Find where the given text appears and provide that cell's center as [x, y] coordinate. 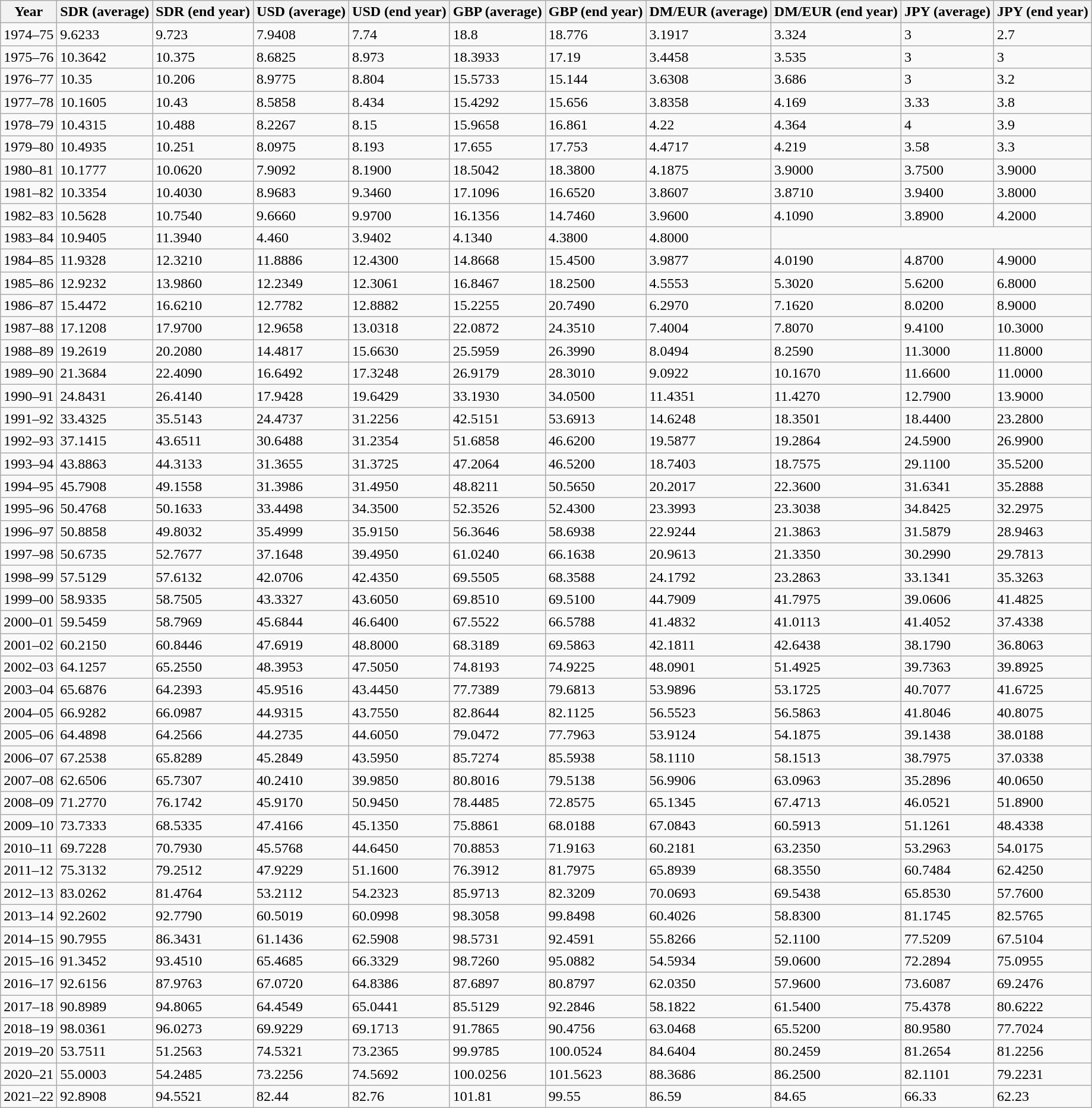
35.5143 [203, 419]
92.6156 [105, 983]
33.4498 [302, 509]
70.7930 [203, 848]
10.1605 [105, 102]
69.9229 [302, 1029]
44.6450 [400, 848]
28.3010 [596, 373]
79.2512 [203, 870]
44.2735 [302, 735]
18.3933 [498, 57]
17.753 [596, 147]
36.8063 [1043, 644]
24.3510 [596, 328]
1980–81 [29, 170]
77.5209 [947, 938]
USD (end year) [400, 12]
JPY (end year) [1043, 12]
24.4737 [302, 419]
95.0882 [596, 961]
16.1356 [498, 215]
51.4925 [836, 667]
41.8046 [947, 713]
8.15 [400, 125]
67.4713 [836, 803]
70.0693 [708, 893]
66.5788 [596, 622]
53.1725 [836, 690]
3.8358 [708, 102]
91.3452 [105, 961]
16.6210 [203, 306]
70.8853 [498, 848]
51.1261 [947, 825]
68.0188 [596, 825]
8.2590 [836, 351]
37.4338 [1043, 622]
50.6735 [105, 554]
74.9225 [596, 667]
74.8193 [498, 667]
3.8900 [947, 215]
15.656 [596, 102]
15.6630 [400, 351]
43.8863 [105, 464]
11.3940 [203, 238]
3.33 [947, 102]
66.0987 [203, 713]
42.0706 [302, 577]
67.5522 [498, 622]
8.0200 [947, 306]
35.2896 [947, 780]
57.9600 [836, 983]
10.43 [203, 102]
44.9315 [302, 713]
63.0963 [836, 780]
15.5733 [498, 80]
1999–00 [29, 599]
17.1208 [105, 328]
26.4140 [203, 396]
56.5523 [708, 713]
71.2770 [105, 803]
73.2256 [302, 1074]
5.6200 [947, 283]
65.8530 [947, 893]
52.3526 [498, 509]
41.4825 [1043, 599]
77.7389 [498, 690]
67.5104 [1043, 938]
45.7908 [105, 486]
18.7403 [708, 464]
73.2365 [400, 1052]
65.8289 [203, 758]
65.8939 [708, 870]
24.8431 [105, 396]
33.4325 [105, 419]
40.8075 [1043, 713]
2010–11 [29, 848]
30.2990 [947, 554]
9.723 [203, 34]
94.8065 [203, 1006]
37.1415 [105, 441]
35.4999 [302, 531]
1989–90 [29, 373]
82.1125 [596, 713]
2.7 [1043, 34]
1979–80 [29, 147]
43.6511 [203, 441]
85.5129 [498, 1006]
12.7900 [947, 396]
11.3000 [947, 351]
10.1670 [836, 373]
53.9896 [708, 690]
11.0000 [1043, 373]
10.5628 [105, 215]
29.1100 [947, 464]
48.8000 [400, 644]
1991–92 [29, 419]
73.7333 [105, 825]
99.8498 [596, 916]
79.2231 [1043, 1074]
1983–84 [29, 238]
4.8700 [947, 260]
4.169 [836, 102]
3.8000 [1043, 192]
1995–96 [29, 509]
5.3020 [836, 283]
65.1345 [708, 803]
60.5019 [302, 916]
54.2485 [203, 1074]
3.6308 [708, 80]
50.5650 [596, 486]
51.6858 [498, 441]
14.4817 [302, 351]
3.686 [836, 80]
1996–97 [29, 531]
9.3460 [400, 192]
4.2000 [1043, 215]
64.4898 [105, 735]
15.2255 [498, 306]
39.0606 [947, 599]
17.1096 [498, 192]
23.3993 [708, 509]
39.7363 [947, 667]
72.2894 [947, 961]
19.6429 [400, 396]
46.6400 [400, 622]
64.2566 [203, 735]
17.655 [498, 147]
16.6492 [302, 373]
1978–79 [29, 125]
71.9163 [596, 848]
41.7975 [836, 599]
8.804 [400, 80]
31.3725 [400, 464]
81.4764 [203, 893]
60.5913 [836, 825]
82.3209 [596, 893]
44.7909 [708, 599]
16.8467 [498, 283]
90.4756 [596, 1029]
8.6825 [302, 57]
33.1930 [498, 396]
2002–03 [29, 667]
12.3061 [400, 283]
35.9150 [400, 531]
22.4090 [203, 373]
9.6660 [302, 215]
10.4935 [105, 147]
10.1777 [105, 170]
18.8 [498, 34]
90.8989 [105, 1006]
1998–99 [29, 577]
87.9763 [203, 983]
62.23 [1043, 1097]
54.5934 [708, 961]
31.3986 [302, 486]
67.0843 [708, 825]
20.2017 [708, 486]
76.1742 [203, 803]
DM/EUR (average) [708, 12]
3.9400 [947, 192]
24.1792 [708, 577]
1974–75 [29, 34]
65.0441 [400, 1006]
65.7307 [203, 780]
69.8510 [498, 599]
64.8386 [400, 983]
3.9877 [708, 260]
92.7790 [203, 916]
12.8882 [400, 306]
10.251 [203, 147]
39.9850 [400, 780]
75.0955 [1043, 961]
91.7865 [498, 1029]
82.8644 [498, 713]
1976–77 [29, 80]
4.219 [836, 147]
42.5151 [498, 419]
2004–05 [29, 713]
57.5129 [105, 577]
85.5938 [596, 758]
87.6897 [498, 983]
48.8211 [498, 486]
39.4950 [400, 554]
15.144 [596, 80]
22.0872 [498, 328]
40.0650 [1043, 780]
54.0175 [1043, 848]
4.1875 [708, 170]
86.59 [708, 1097]
1975–76 [29, 57]
62.4250 [1043, 870]
4.0190 [836, 260]
4.3800 [596, 238]
77.7963 [596, 735]
32.2975 [1043, 509]
1984–85 [29, 260]
86.2500 [836, 1074]
4.1340 [498, 238]
57.6132 [203, 577]
7.8070 [836, 328]
8.0975 [302, 147]
88.3686 [708, 1074]
4.5553 [708, 283]
21.3863 [836, 531]
26.3990 [596, 351]
72.8575 [596, 803]
11.4270 [836, 396]
52.1100 [836, 938]
98.5731 [498, 938]
30.6488 [302, 441]
8.193 [400, 147]
3.324 [836, 34]
JPY (average) [947, 12]
69.5100 [596, 599]
7.9408 [302, 34]
21.3350 [836, 554]
64.1257 [105, 667]
1985–86 [29, 283]
81.7975 [596, 870]
47.9229 [302, 870]
48.3953 [302, 667]
12.7782 [302, 306]
60.8446 [203, 644]
41.4052 [947, 622]
18.5042 [498, 170]
31.3655 [302, 464]
46.6200 [596, 441]
47.4166 [302, 825]
56.3646 [498, 531]
29.7813 [1043, 554]
10.375 [203, 57]
USD (average) [302, 12]
69.5438 [836, 893]
8.9000 [1043, 306]
98.7260 [498, 961]
23.2800 [1043, 419]
17.3248 [400, 373]
38.0188 [1043, 735]
100.0256 [498, 1074]
22.3600 [836, 486]
45.2849 [302, 758]
74.5321 [302, 1052]
58.7969 [203, 622]
78.4485 [498, 803]
90.7955 [105, 938]
13.9000 [1043, 396]
2000–01 [29, 622]
67.0720 [302, 983]
84.65 [836, 1097]
66.1638 [596, 554]
62.0350 [708, 983]
58.8300 [836, 916]
92.2602 [105, 916]
65.4685 [302, 961]
69.5505 [498, 577]
40.2410 [302, 780]
11.9328 [105, 260]
60.0998 [400, 916]
19.2864 [836, 441]
4 [947, 125]
75.8861 [498, 825]
69.5863 [596, 644]
67.2538 [105, 758]
1981–82 [29, 192]
65.2550 [203, 667]
34.3500 [400, 509]
61.0240 [498, 554]
1992–93 [29, 441]
59.5459 [105, 622]
1990–91 [29, 396]
82.5765 [1043, 916]
44.3133 [203, 464]
39.1438 [947, 735]
9.4100 [947, 328]
39.8925 [1043, 667]
20.2080 [203, 351]
50.9450 [400, 803]
2008–09 [29, 803]
60.4026 [708, 916]
60.7484 [947, 870]
15.4472 [105, 306]
Year [29, 12]
96.0273 [203, 1029]
2013–14 [29, 916]
79.5138 [596, 780]
60.2181 [708, 848]
99.9785 [498, 1052]
3.9 [1043, 125]
50.1633 [203, 509]
82.76 [400, 1097]
75.3132 [105, 870]
58.7505 [203, 599]
2014–15 [29, 938]
37.1648 [302, 554]
3.7500 [947, 170]
63.0468 [708, 1029]
31.2256 [400, 419]
8.5858 [302, 102]
1993–94 [29, 464]
18.7575 [836, 464]
10.4030 [203, 192]
86.3431 [203, 938]
18.3501 [836, 419]
2018–19 [29, 1029]
45.9170 [302, 803]
2017–18 [29, 1006]
13.0318 [400, 328]
85.7274 [498, 758]
8.973 [400, 57]
41.6725 [1043, 690]
37.0338 [1043, 758]
10.3354 [105, 192]
4.22 [708, 125]
79.0472 [498, 735]
2006–07 [29, 758]
40.7077 [947, 690]
57.7600 [1043, 893]
28.9463 [1043, 531]
61.5400 [836, 1006]
80.9580 [947, 1029]
26.9900 [1043, 441]
22.9244 [708, 531]
14.8668 [498, 260]
3.2 [1043, 80]
4.9000 [1043, 260]
53.2963 [947, 848]
2011–12 [29, 870]
2021–22 [29, 1097]
45.5768 [302, 848]
14.7460 [596, 215]
7.9092 [302, 170]
7.1620 [836, 306]
66.33 [947, 1097]
42.1811 [708, 644]
64.2393 [203, 690]
15.4500 [596, 260]
83.0262 [105, 893]
53.6913 [596, 419]
55.0003 [105, 1074]
10.0620 [203, 170]
101.81 [498, 1097]
2012–13 [29, 893]
55.8266 [708, 938]
20.7490 [596, 306]
101.5623 [596, 1074]
DM/EUR (end year) [836, 12]
98.0361 [105, 1029]
81.1745 [947, 916]
7.74 [400, 34]
47.5050 [400, 667]
41.4832 [708, 622]
25.5959 [498, 351]
15.4292 [498, 102]
93.4510 [203, 961]
60.2150 [105, 644]
92.8908 [105, 1097]
3.8710 [836, 192]
3.9600 [708, 215]
58.1110 [708, 758]
18.4400 [947, 419]
31.4950 [400, 486]
63.2350 [836, 848]
64.4549 [302, 1006]
10.7540 [203, 215]
65.5200 [836, 1029]
58.9335 [105, 599]
11.6600 [947, 373]
8.2267 [302, 125]
2001–02 [29, 644]
47.6919 [302, 644]
11.8000 [1043, 351]
16.861 [596, 125]
3.1917 [708, 34]
50.4768 [105, 509]
1994–95 [29, 486]
50.8858 [105, 531]
10.488 [203, 125]
46.0521 [947, 803]
74.5692 [400, 1074]
8.9775 [302, 80]
43.6050 [400, 599]
13.9860 [203, 283]
53.7511 [105, 1052]
38.1790 [947, 644]
2005–06 [29, 735]
76.3912 [498, 870]
1986–87 [29, 306]
42.6438 [836, 644]
3.9402 [400, 238]
54.2323 [400, 893]
45.1350 [400, 825]
8.9683 [302, 192]
3.3 [1043, 147]
9.9700 [400, 215]
43.7550 [400, 713]
98.3058 [498, 916]
GBP (average) [498, 12]
41.0113 [836, 622]
53.2112 [302, 893]
4.4717 [708, 147]
99.55 [596, 1097]
80.8797 [596, 983]
51.8900 [1043, 803]
11.8886 [302, 260]
79.6813 [596, 690]
69.2476 [1043, 983]
2003–04 [29, 690]
56.9906 [708, 780]
54.1875 [836, 735]
42.4350 [400, 577]
2015–16 [29, 961]
75.4378 [947, 1006]
81.2256 [1043, 1052]
18.776 [596, 34]
47.2064 [498, 464]
48.0901 [708, 667]
8.1900 [400, 170]
23.2863 [836, 577]
85.9713 [498, 893]
12.9658 [302, 328]
8.0494 [708, 351]
35.2888 [1043, 486]
61.1436 [302, 938]
10.206 [203, 80]
69.1713 [400, 1029]
94.5521 [203, 1097]
33.1341 [947, 577]
51.2563 [203, 1052]
73.6087 [947, 983]
3.58 [947, 147]
12.9232 [105, 283]
9.6233 [105, 34]
52.7677 [203, 554]
38.7975 [947, 758]
35.3263 [1043, 577]
10.35 [105, 80]
58.1513 [836, 758]
2019–20 [29, 1052]
20.9613 [708, 554]
69.7228 [105, 848]
21.3684 [105, 373]
7.4004 [708, 328]
11.4351 [708, 396]
45.6844 [302, 622]
43.4450 [400, 690]
16.6520 [596, 192]
17.19 [596, 57]
80.8016 [498, 780]
81.2654 [947, 1052]
46.5200 [596, 464]
12.2349 [302, 283]
34.0500 [596, 396]
51.1600 [400, 870]
10.4315 [105, 125]
4.460 [302, 238]
3.8 [1043, 102]
45.9516 [302, 690]
80.2459 [836, 1052]
92.2846 [596, 1006]
49.1558 [203, 486]
82.44 [302, 1097]
82.1101 [947, 1074]
68.5335 [203, 825]
23.3038 [836, 509]
59.0600 [836, 961]
58.1822 [708, 1006]
GBP (end year) [596, 12]
12.3210 [203, 260]
19.2619 [105, 351]
17.9700 [203, 328]
68.3189 [498, 644]
31.5879 [947, 531]
10.3000 [1043, 328]
1977–78 [29, 102]
53.9124 [708, 735]
14.6248 [708, 419]
58.6938 [596, 531]
6.2970 [708, 306]
17.9428 [302, 396]
18.3800 [596, 170]
19.5877 [708, 441]
43.5950 [400, 758]
2009–10 [29, 825]
3.8607 [708, 192]
15.9658 [498, 125]
48.4338 [1043, 825]
26.9179 [498, 373]
10.3642 [105, 57]
84.6404 [708, 1052]
56.5863 [836, 713]
100.0524 [596, 1052]
31.2354 [400, 441]
66.9282 [105, 713]
12.4300 [400, 260]
49.8032 [203, 531]
80.6222 [1043, 1006]
65.6876 [105, 690]
3.535 [836, 57]
24.5900 [947, 441]
6.8000 [1043, 283]
2016–17 [29, 983]
77.7024 [1043, 1029]
1988–89 [29, 351]
43.3327 [302, 599]
4.1090 [836, 215]
SDR (end year) [203, 12]
8.434 [400, 102]
34.8425 [947, 509]
2007–08 [29, 780]
10.9405 [105, 238]
62.5908 [400, 938]
68.3550 [836, 870]
3.4458 [708, 57]
31.6341 [947, 486]
SDR (average) [105, 12]
92.4591 [596, 938]
9.0922 [708, 373]
66.3329 [400, 961]
18.2500 [596, 283]
44.6050 [400, 735]
1987–88 [29, 328]
4.8000 [708, 238]
1982–83 [29, 215]
2020–21 [29, 1074]
35.5200 [1043, 464]
52.4300 [596, 509]
1997–98 [29, 554]
4.364 [836, 125]
68.3588 [596, 577]
62.6506 [105, 780]
